Output the (x, y) coordinate of the center of the cell containing the given text.  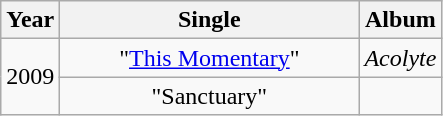
2009 (30, 77)
"Sanctuary" (210, 96)
"This Momentary" (210, 58)
Year (30, 20)
Album (400, 20)
Single (210, 20)
Acolyte (400, 58)
